From the cell containing the given text, extract its center point as (X, Y) coordinate. 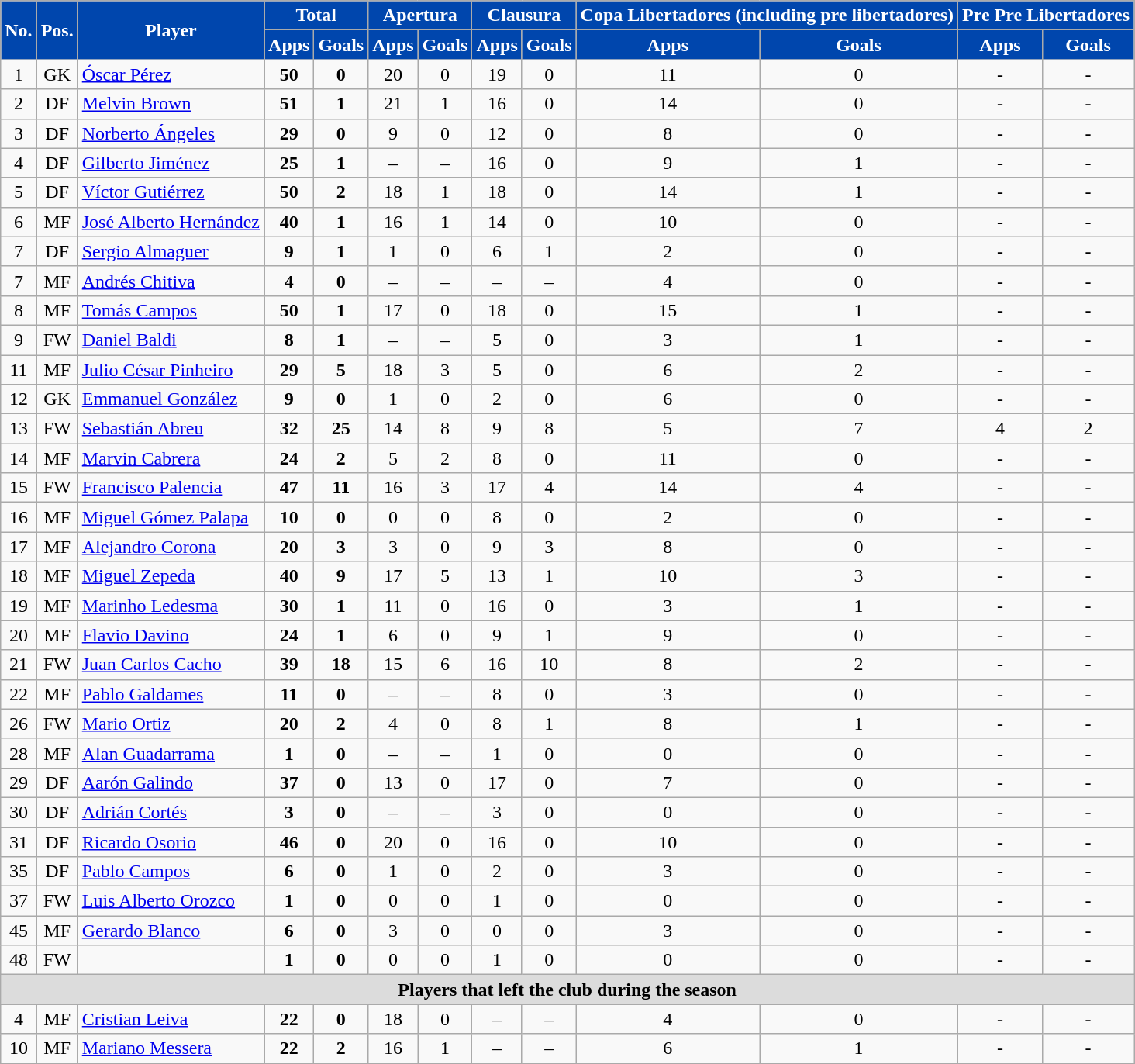
Cristian Leiva (171, 1019)
Flavio Davino (171, 635)
Gilberto Jiménez (171, 163)
Julio César Pinheiro (171, 370)
Mariano Messera (171, 1048)
31 (19, 841)
Óscar Pérez (171, 74)
48 (19, 960)
Tomás Campos (171, 310)
Alan Guadarrama (171, 753)
Alejandro Corona (171, 547)
José Alberto Hernández (171, 222)
Miguel Gómez Palapa (171, 517)
Luis Alberto Orozco (171, 901)
Pos. (57, 30)
Total (316, 16)
45 (19, 931)
28 (19, 753)
Víctor Gutiérrez (171, 192)
Aarón Galindo (171, 782)
Pre Pre Libertadores (1047, 16)
Emmanuel González (171, 399)
Norberto Ángeles (171, 133)
Sergio Almaguer (171, 251)
Juan Carlos Cacho (171, 665)
Apertura (420, 16)
Sebastián Abreu (171, 429)
32 (289, 429)
Andrés Chitiva (171, 281)
Pablo Galdames (171, 694)
51 (289, 104)
Pablo Campos (171, 872)
Gerardo Blanco (171, 931)
Marinho Ledesma (171, 606)
Mario Ortiz (171, 724)
35 (19, 872)
46 (289, 841)
Melvin Brown (171, 104)
26 (19, 724)
Francisco Palencia (171, 488)
Clausura (524, 16)
No. (19, 30)
Ricardo Osorio (171, 841)
Marvin Cabrera (171, 458)
47 (289, 488)
Miguel Zepeda (171, 576)
Daniel Baldi (171, 340)
Players that left the club during the season (567, 990)
39 (289, 665)
Player (171, 30)
Copa Libertadores (including pre libertadores) (767, 16)
Adrián Cortés (171, 812)
